Extract the [x, y] coordinate from the center of the cell holding the provided text.  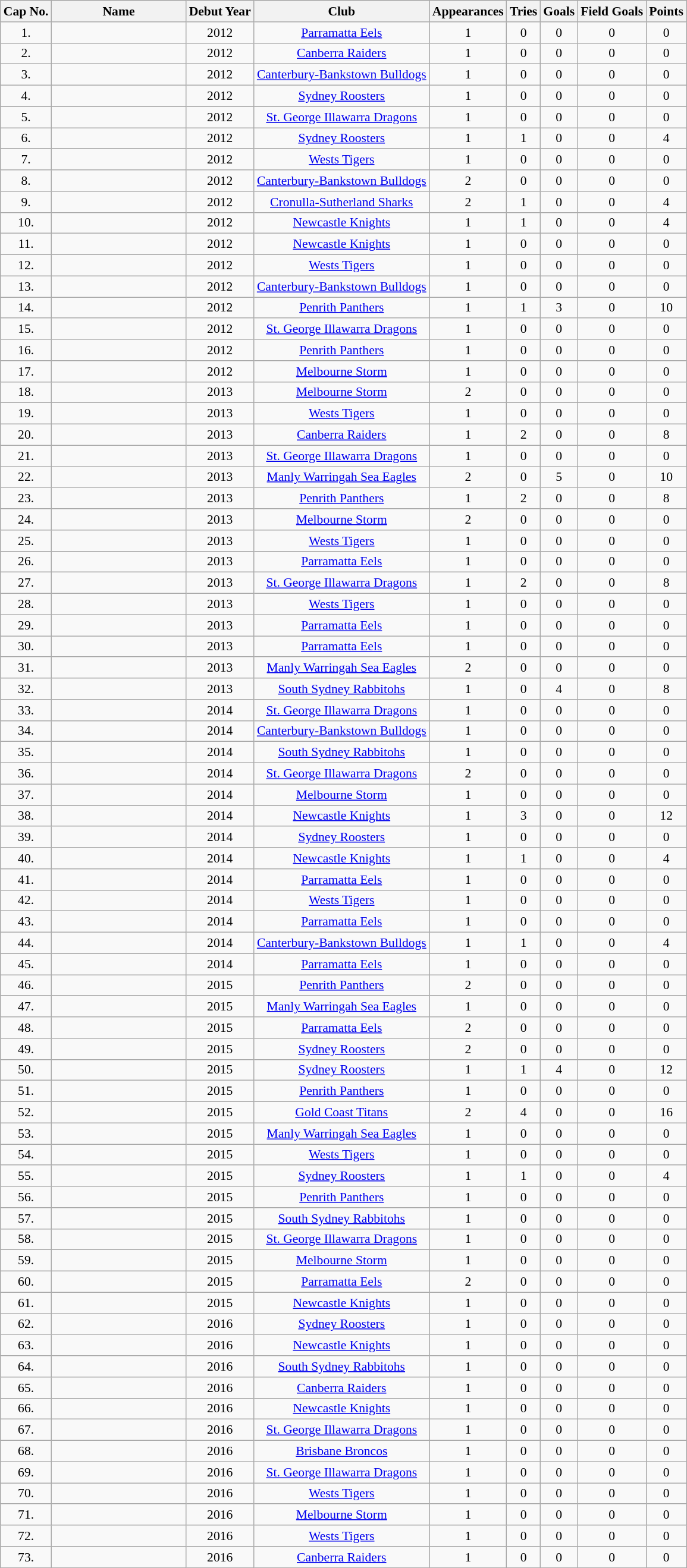
Debut Year [220, 11]
47. [26, 1007]
53. [26, 1134]
4. [26, 96]
38. [26, 816]
60. [26, 1282]
58. [26, 1239]
71. [26, 1515]
24. [26, 519]
Field Goals [611, 11]
Gold Coast Titans [341, 1113]
8. [26, 181]
25. [26, 541]
65. [26, 1388]
49. [26, 1049]
5 [559, 477]
35. [26, 752]
44. [26, 943]
Name [118, 11]
23. [26, 499]
73. [26, 1557]
26. [26, 562]
7. [26, 160]
Brisbane Broncos [341, 1451]
66. [26, 1409]
10. [26, 223]
72. [26, 1536]
19. [26, 414]
12. [26, 266]
20. [26, 435]
57. [26, 1218]
28. [26, 604]
1. [26, 33]
18. [26, 392]
51. [26, 1091]
Points [666, 11]
70. [26, 1494]
Cap No. [26, 11]
46. [26, 985]
41. [26, 880]
45. [26, 964]
15. [26, 329]
63. [26, 1346]
2. [26, 53]
5. [26, 117]
16. [26, 350]
37. [26, 795]
42. [26, 901]
Tries [523, 11]
30. [26, 647]
9. [26, 202]
62. [26, 1324]
64. [26, 1367]
56. [26, 1197]
Goals [559, 11]
Appearances [468, 11]
68. [26, 1451]
59. [26, 1261]
69. [26, 1472]
52. [26, 1113]
27. [26, 583]
17. [26, 371]
43. [26, 922]
21. [26, 456]
Cronulla-Sutherland Sharks [341, 202]
50. [26, 1070]
13. [26, 286]
33. [26, 710]
22. [26, 477]
54. [26, 1155]
31. [26, 668]
48. [26, 1028]
Club [341, 11]
36. [26, 774]
55. [26, 1176]
29. [26, 625]
3. [26, 75]
34. [26, 731]
14. [26, 308]
67. [26, 1430]
61. [26, 1303]
32. [26, 689]
11. [26, 244]
6. [26, 138]
40. [26, 858]
16 [666, 1113]
39. [26, 837]
